Find where the given text appears and provide that cell's center as [X, Y] coordinate. 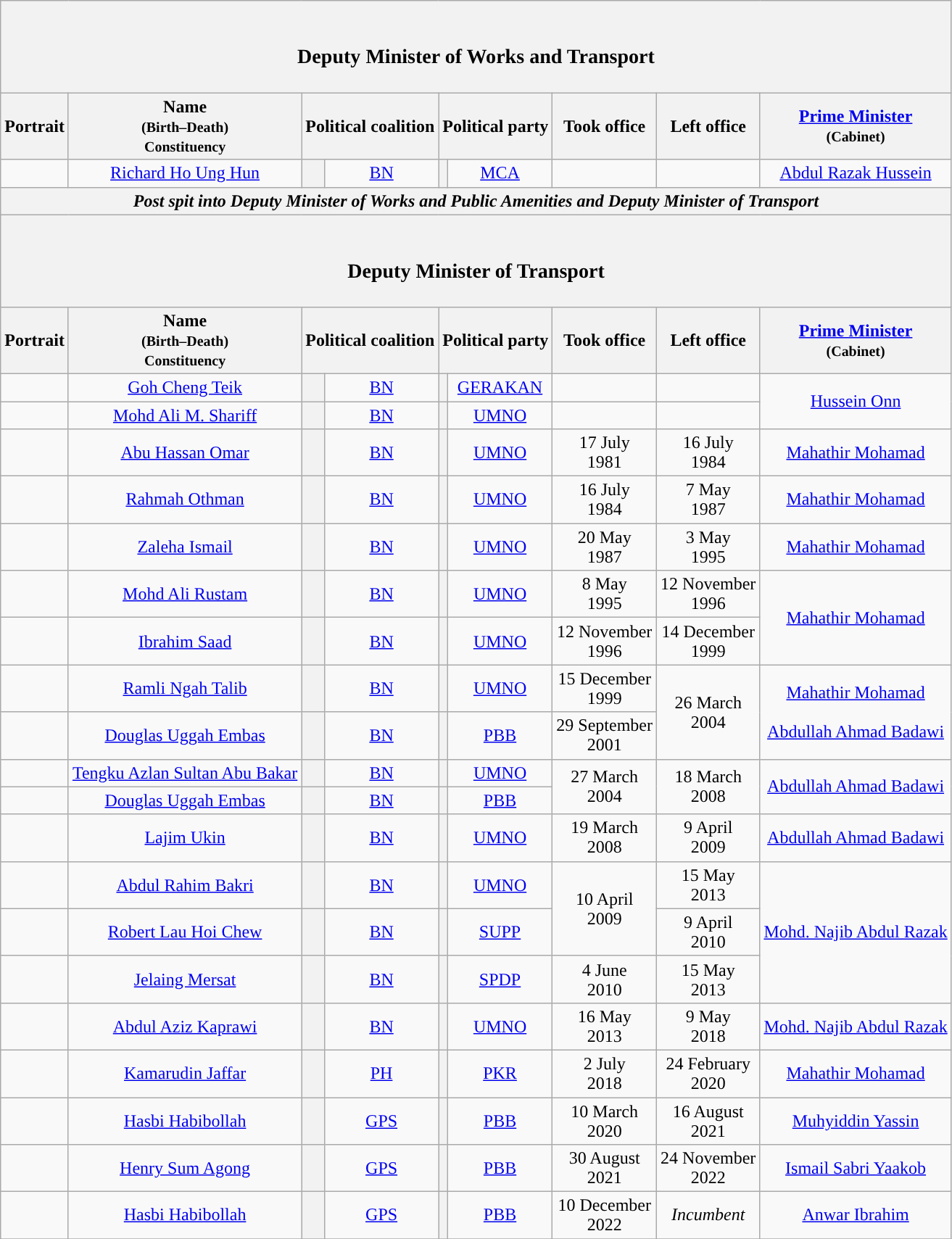
9 April2010 [708, 932]
16 May2013 [605, 1027]
29 September2001 [605, 735]
Anwar Ibrahim [856, 1215]
19 March2008 [605, 838]
Robert Lau Hoi Chew [184, 932]
3 May1995 [708, 547]
24 February2020 [708, 1073]
Abdul Rahim Bakri [184, 884]
15 December1999 [605, 689]
Mahathir MohamadAbdullah Ahmad Badawi [856, 712]
Abu Hassan Omar [184, 452]
14 December1999 [708, 641]
Ismail Sabri Yaakob [856, 1169]
Richard Ho Ung Hun [184, 173]
10 March2020 [605, 1121]
8 May1995 [605, 594]
PH [381, 1073]
Goh Cheng Teik [184, 387]
MCA [500, 173]
Zaleha Ismail [184, 547]
24 November2022 [708, 1169]
7 May1987 [708, 500]
30 August2021 [605, 1169]
2 July2018 [605, 1073]
9 April2009 [708, 838]
17 July1981 [605, 452]
Hussein Onn [856, 401]
SPDP [500, 979]
Incumbent [708, 1215]
Muhyiddin Yassin [856, 1121]
20 May1987 [605, 547]
Post spit into Deputy Minister of Works and Public Amenities and Deputy Minister of Transport [476, 201]
Mohd Ali M. Shariff [184, 415]
Abdul Aziz Kaprawi [184, 1027]
Jelaing Mersat [184, 979]
Abdul Razak Hussein [856, 173]
16 August2021 [708, 1121]
Lajim Ukin [184, 838]
Tengku Azlan Sultan Abu Bakar [184, 773]
Mohd Ali Rustam [184, 594]
26 March2004 [708, 712]
Henry Sum Agong [184, 1169]
10 December2022 [605, 1215]
18 March2008 [708, 787]
9 May2018 [708, 1027]
Rahmah Othman [184, 500]
GERAKAN [500, 387]
SUPP [500, 932]
27 March2004 [605, 787]
Ramli Ngah Talib [184, 689]
Kamarudin Jaffar [184, 1073]
PKR [500, 1073]
Deputy Minister of Transport [476, 261]
10 April2009 [605, 908]
Deputy Minister of Works and Transport [476, 46]
4 June2010 [605, 979]
Ibrahim Saad [184, 641]
